Output the [x, y] coordinate of the center of the cell containing the given text.  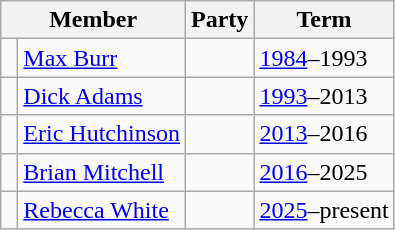
1984–1993 [324, 58]
2016–2025 [324, 172]
Party [220, 20]
Term [324, 20]
Eric Hutchinson [102, 134]
2025–present [324, 210]
Dick Adams [102, 96]
1993–2013 [324, 96]
Max Burr [102, 58]
2013–2016 [324, 134]
Brian Mitchell [102, 172]
Member [94, 20]
Rebecca White [102, 210]
